For the text-containing cell, return its midpoint in [x, y] coordinate format. 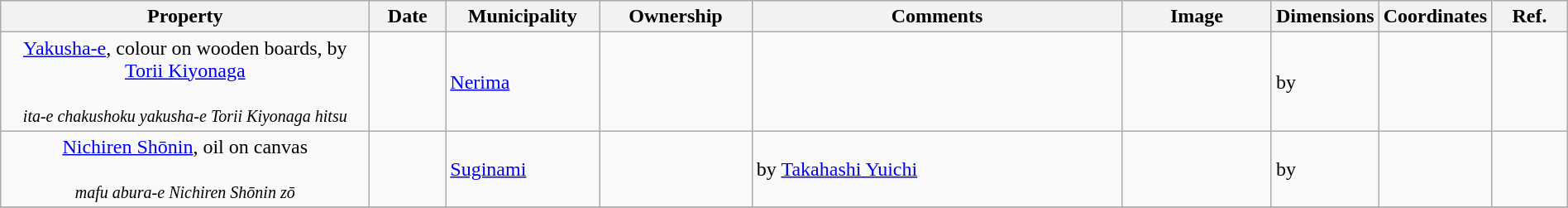
Dimensions [1325, 17]
Coordinates [1435, 17]
Comments [936, 17]
Image [1198, 17]
Municipality [523, 17]
Ref. [1530, 17]
Suginami [523, 169]
Date [408, 17]
Ownership [676, 17]
Nerima [523, 81]
Nichiren Shōnin, oil on canvasmafu abura-e Nichiren Shōnin zō [185, 169]
by Takahashi Yuichi [936, 169]
Yakusha-e, colour on wooden boards, by Torii Kiyonagaita-e chakushoku yakusha-e Torii Kiyonaga hitsu [185, 81]
Property [185, 17]
